Search for the cell housing the specified text and yield its (x, y) center coordinate. 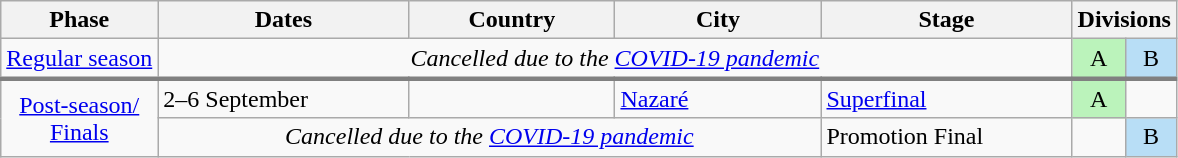
2–6 September (284, 98)
Dates (284, 20)
City (718, 20)
Post-season/Finals (80, 117)
Regular season (80, 59)
Country (512, 20)
Superfinal (946, 98)
Promotion Final (946, 137)
Phase (80, 20)
Divisions (1124, 20)
Nazaré (718, 98)
Stage (946, 20)
